Extract the [x, y] coordinate from the center of the cell holding the provided text.  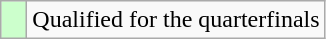
Qualified for the quarterfinals [176, 20]
